Locate the cell with the specified text and output its (x, y) center coordinate. 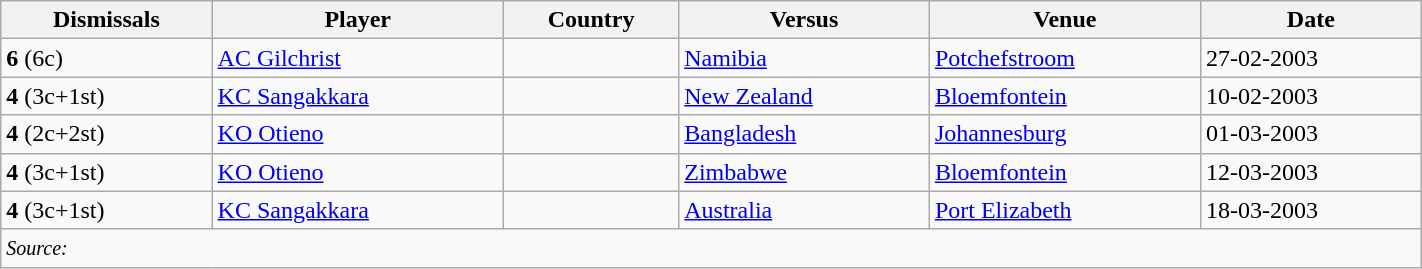
AC Gilchrist (358, 58)
Versus (804, 20)
Date (1310, 20)
Venue (1064, 20)
6 (6c) (106, 58)
Johannesburg (1064, 134)
Potchefstroom (1064, 58)
Bangladesh (804, 134)
01-03-2003 (1310, 134)
Zimbabwe (804, 172)
Country (590, 20)
10-02-2003 (1310, 96)
Source: (711, 248)
Australia (804, 210)
12-03-2003 (1310, 172)
Namibia (804, 58)
New Zealand (804, 96)
18-03-2003 (1310, 210)
4 (2c+2st) (106, 134)
Dismissals (106, 20)
Player (358, 20)
27-02-2003 (1310, 58)
Port Elizabeth (1064, 210)
